Return the [x, y] coordinate for the center point of the cell that contains the specified text.  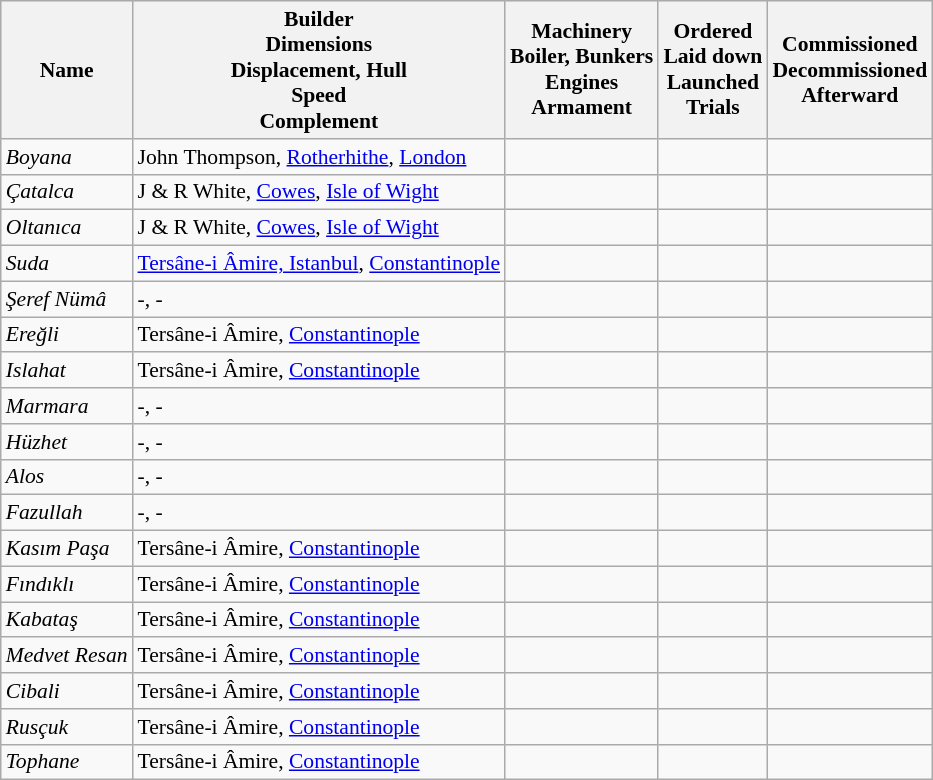
Rusçuk [67, 727]
Oltanıca [67, 228]
Medvet Resan [67, 656]
OrderedLaid downLaunchedTrials [712, 70]
Çatalca [67, 192]
Tophane [67, 762]
Ereğli [67, 335]
Kasım Paşa [67, 549]
Islahat [67, 371]
Cibali [67, 691]
MachineryBoiler, BunkersEnginesArmament [582, 70]
Kabataş [67, 620]
Marmara [67, 406]
Suda [67, 264]
Name [67, 70]
Boyana [67, 157]
Hüzhet [67, 442]
CommissionedDecommissionedAfterward [850, 70]
Şeref Nümâ [67, 299]
Alos [67, 477]
Fındıklı [67, 584]
John Thompson, Rotherhithe, London [320, 157]
BuilderDimensionsDisplacement, HullSpeedComplement [320, 70]
Fazullah [67, 513]
Tersâne-i Âmire, Istanbul, Constantinople [320, 264]
